Identify which cell holds the provided text, then report its (X, Y) central coordinate. 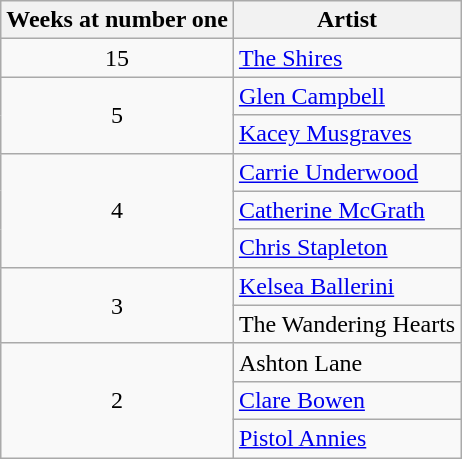
5 (118, 115)
Catherine McGrath (346, 210)
4 (118, 210)
Glen Campbell (346, 96)
The Wandering Hearts (346, 324)
Weeks at number one (118, 20)
The Shires (346, 58)
Chris Stapleton (346, 248)
Carrie Underwood (346, 172)
Pistol Annies (346, 438)
3 (118, 305)
2 (118, 400)
15 (118, 58)
Kacey Musgraves (346, 134)
Clare Bowen (346, 400)
Artist (346, 20)
Kelsea Ballerini (346, 286)
Ashton Lane (346, 362)
